From the cell containing the given text, extract its center point as [X, Y] coordinate. 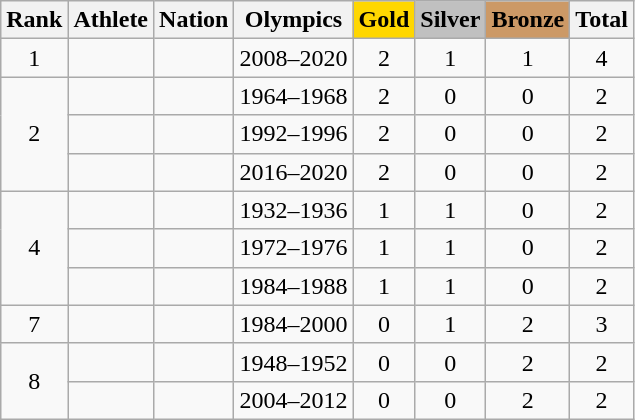
1992–1996 [294, 134]
Silver [450, 20]
1984–1988 [294, 286]
3 [602, 324]
2004–2012 [294, 400]
1948–1952 [294, 362]
Gold [384, 20]
Athlete [111, 20]
2016–2020 [294, 172]
Nation [194, 20]
8 [34, 381]
1972–1976 [294, 248]
1984–2000 [294, 324]
Rank [34, 20]
Olympics [294, 20]
2008–2020 [294, 58]
Total [602, 20]
7 [34, 324]
Bronze [528, 20]
1964–1968 [294, 96]
1932–1936 [294, 210]
